Locate the cell with the specified text and output its (X, Y) center coordinate. 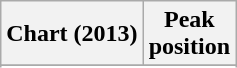
Chart (2013) (72, 34)
Peakposition (189, 34)
